Determine the [x, y] coordinate at the center of the cell enclosing the given text.  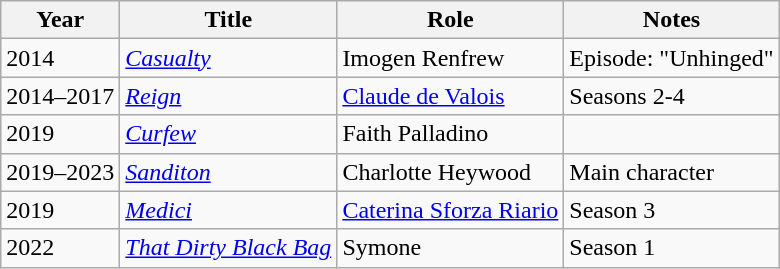
Main character [672, 172]
Curfew [228, 134]
2019–2023 [60, 172]
Season 1 [672, 248]
Claude de Valois [450, 96]
Sanditon [228, 172]
2022 [60, 248]
Caterina Sforza Riario [450, 210]
Medici [228, 210]
Notes [672, 20]
Casualty [228, 58]
Charlotte Heywood [450, 172]
Seasons 2-4 [672, 96]
Faith Palladino [450, 134]
That Dirty Black Bag [228, 248]
Episode: "Unhinged" [672, 58]
Season 3 [672, 210]
2014 [60, 58]
Reign [228, 96]
2014–2017 [60, 96]
Symone [450, 248]
Year [60, 20]
Role [450, 20]
Title [228, 20]
Imogen Renfrew [450, 58]
